Extract the (x, y) coordinate from the center of the cell holding the provided text.  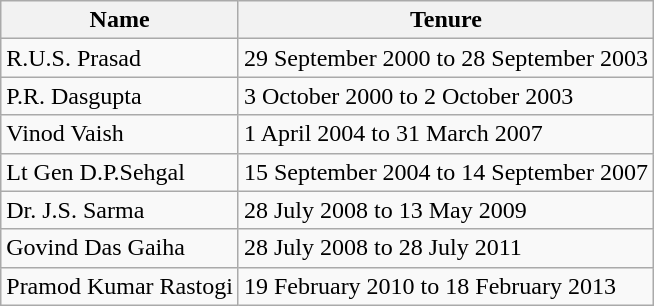
Tenure (446, 20)
Vinod Vaish (120, 134)
3 October 2000 to 2 October 2003 (446, 96)
28 July 2008 to 13 May 2009 (446, 210)
19 February 2010 to 18 February 2013 (446, 286)
Lt Gen D.P.Sehgal (120, 172)
P.R. Dasgupta (120, 96)
Pramod Kumar Rastogi (120, 286)
Name (120, 20)
28 July 2008 to 28 July 2011 (446, 248)
Dr. J.S. Sarma (120, 210)
Govind Das Gaiha (120, 248)
1 April 2004 to 31 March 2007 (446, 134)
29 September 2000 to 28 September 2003 (446, 58)
R.U.S. Prasad (120, 58)
15 September 2004 to 14 September 2007 (446, 172)
